Provide the [x, y] coordinate of the cell's center where the given text is located.  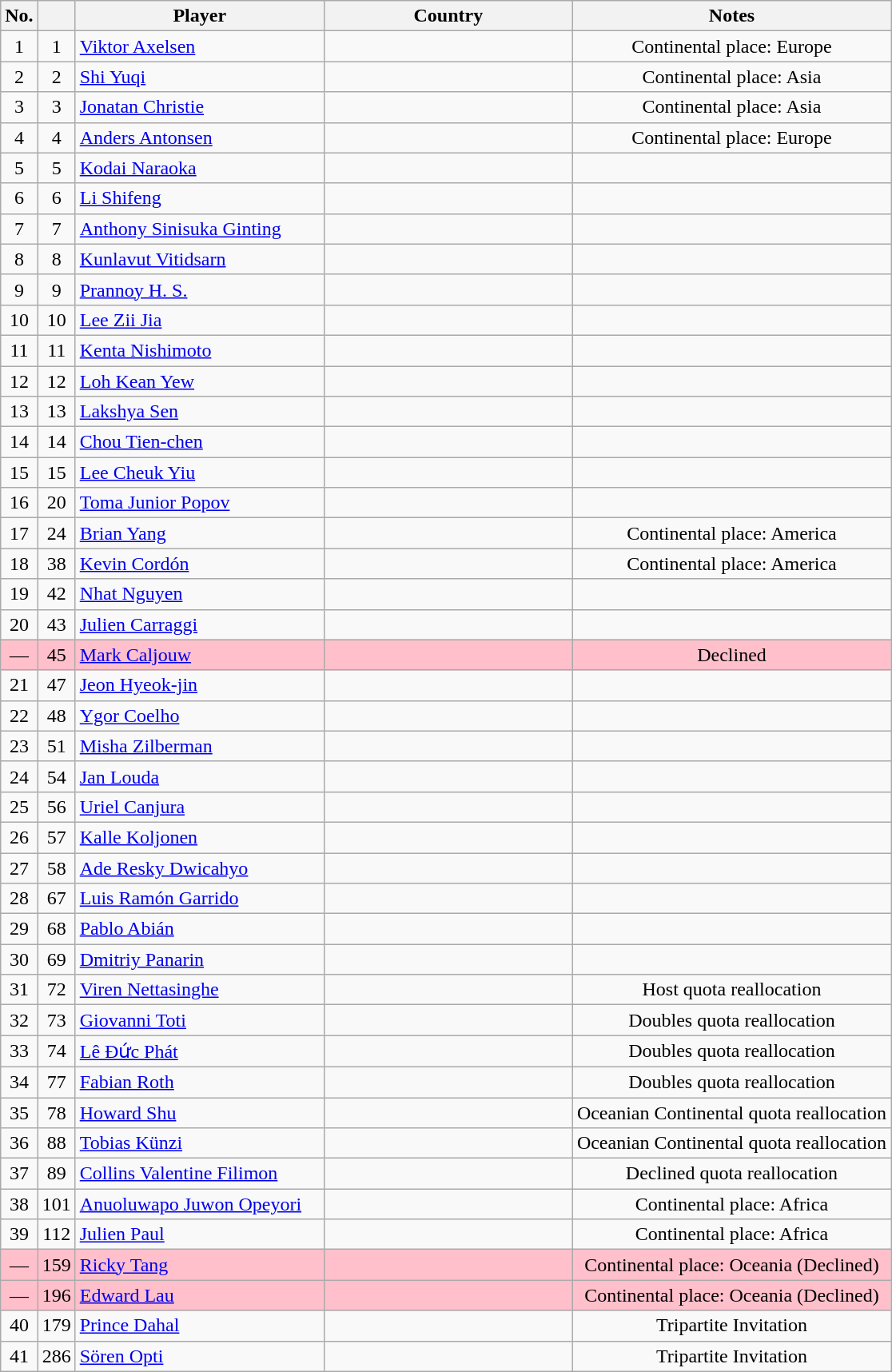
26 [19, 837]
30 [19, 959]
29 [19, 929]
47 [56, 685]
74 [56, 1051]
48 [56, 716]
Luis Ramón Garrido [200, 899]
Sören Opti [200, 1356]
Anthony Sinisuka Ginting [200, 229]
Howard Shu [200, 1112]
Ade Resky Dwicahyo [200, 867]
43 [56, 624]
56 [56, 807]
Anuoluwapo Juwon Opeyori [200, 1204]
Julien Paul [200, 1234]
Nhat Nguyen [200, 594]
Kenta Nishimoto [200, 350]
Prince Dahal [200, 1326]
51 [56, 746]
Misha Zilberman [200, 746]
Jan Louda [200, 776]
41 [19, 1356]
Edward Lau [200, 1295]
Kalle Koljonen [200, 837]
Host quota reallocation [731, 990]
Collins Valentine Filimon [200, 1174]
Jeon Hyeok-jin [200, 685]
31 [19, 990]
Ygor Coelho [200, 716]
40 [19, 1326]
No. [19, 16]
18 [19, 564]
25 [19, 807]
17 [19, 533]
Toma Junior Popov [200, 503]
Li Shifeng [200, 198]
33 [19, 1051]
Lee Cheuk Yiu [200, 473]
Player [200, 16]
Lê Đức Phát [200, 1051]
77 [56, 1082]
Country [448, 16]
Tobias Künzi [200, 1143]
Jonatan Christie [200, 107]
Chou Tien-chen [200, 442]
Shi Yuqi [200, 77]
Fabian Roth [200, 1082]
88 [56, 1143]
23 [19, 746]
Kevin Cordón [200, 564]
196 [56, 1295]
69 [56, 959]
Kodai Naraoka [200, 168]
Lee Zii Jia [200, 320]
286 [56, 1356]
Pablo Abián [200, 929]
Brian Yang [200, 533]
Giovanni Toti [200, 1020]
179 [56, 1326]
58 [56, 867]
21 [19, 685]
73 [56, 1020]
19 [19, 594]
Loh Kean Yew [200, 381]
57 [56, 837]
78 [56, 1112]
67 [56, 899]
Uriel Canjura [200, 807]
39 [19, 1234]
Julien Carraggi [200, 624]
Declined quota reallocation [731, 1174]
Lakshya Sen [200, 412]
Viren Nettasinghe [200, 990]
36 [19, 1143]
Anders Antonsen [200, 138]
Ricky Tang [200, 1265]
Dmitriy Panarin [200, 959]
68 [56, 929]
72 [56, 990]
42 [56, 594]
Notes [731, 16]
34 [19, 1082]
Kunlavut Vitidsarn [200, 259]
Prannoy H. S. [200, 289]
22 [19, 716]
159 [56, 1265]
16 [19, 503]
27 [19, 867]
45 [56, 655]
89 [56, 1174]
112 [56, 1234]
54 [56, 776]
Viktor Axelsen [200, 46]
28 [19, 899]
32 [19, 1020]
101 [56, 1204]
35 [19, 1112]
Mark Caljouw [200, 655]
Declined [731, 655]
37 [19, 1174]
